Scan for the cell matching the given text and deliver its [X, Y] coordinate at center. 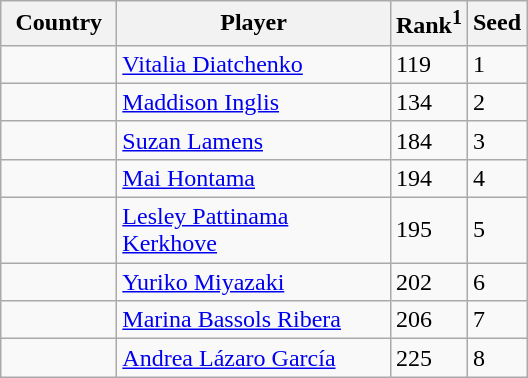
Mai Hontama [254, 178]
184 [428, 140]
206 [428, 320]
Suzan Lamens [254, 140]
194 [428, 178]
Andrea Lázaro García [254, 358]
7 [496, 320]
4 [496, 178]
Vitalia Diatchenko [254, 64]
Maddison Inglis [254, 102]
Player [254, 24]
1 [496, 64]
8 [496, 358]
3 [496, 140]
195 [428, 230]
Marina Bassols Ribera [254, 320]
119 [428, 64]
Seed [496, 24]
225 [428, 358]
Rank1 [428, 24]
Yuriko Miyazaki [254, 282]
134 [428, 102]
2 [496, 102]
Country [59, 24]
Lesley Pattinama Kerkhove [254, 230]
5 [496, 230]
202 [428, 282]
6 [496, 282]
